Pinpoint the cell where the given text exists, returning its [X, Y] midpoint coordinate. 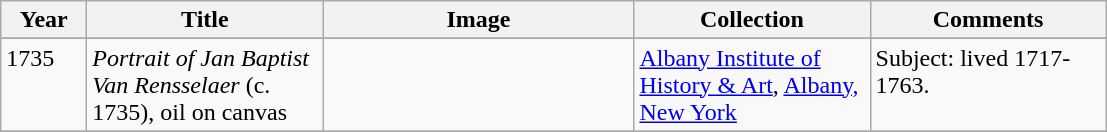
1735 [44, 85]
Portrait of Jan Baptist Van Rensselaer (c. 1735), oil on canvas [205, 85]
Image [478, 20]
Title [205, 20]
Comments [988, 20]
Year [44, 20]
Subject: lived 1717-1763. [988, 85]
Collection [752, 20]
Albany Institute of History & Art, Albany, New York [752, 85]
